Provide the [X, Y] coordinate of the cell's center where the given text is located.  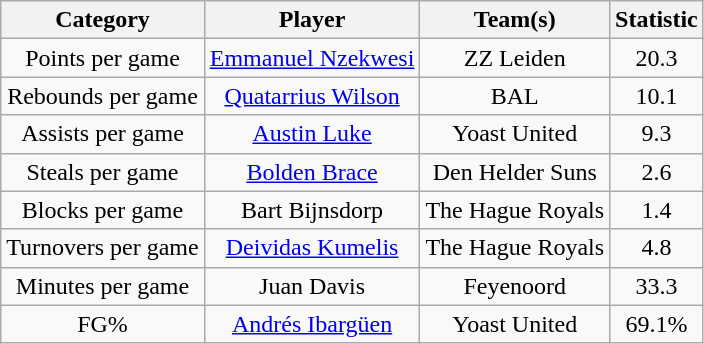
Assists per game [102, 134]
FG% [102, 324]
Rebounds per game [102, 96]
Bart Bijnsdorp [312, 210]
2.6 [657, 172]
Deividas Kumelis [312, 248]
Player [312, 20]
Emmanuel Nzekwesi [312, 58]
Team(s) [515, 20]
Quatarrius Wilson [312, 96]
Minutes per game [102, 286]
Bolden Brace [312, 172]
ZZ Leiden [515, 58]
Points per game [102, 58]
10.1 [657, 96]
BAL [515, 96]
Steals per game [102, 172]
Category [102, 20]
1.4 [657, 210]
Blocks per game [102, 210]
Juan Davis [312, 286]
Austin Luke [312, 134]
9.3 [657, 134]
Den Helder Suns [515, 172]
Andrés Ibargüen [312, 324]
Turnovers per game [102, 248]
33.3 [657, 286]
Statistic [657, 20]
69.1% [657, 324]
20.3 [657, 58]
4.8 [657, 248]
Feyenoord [515, 286]
